Determine the (X, Y) coordinate at the center of the cell enclosing the given text.  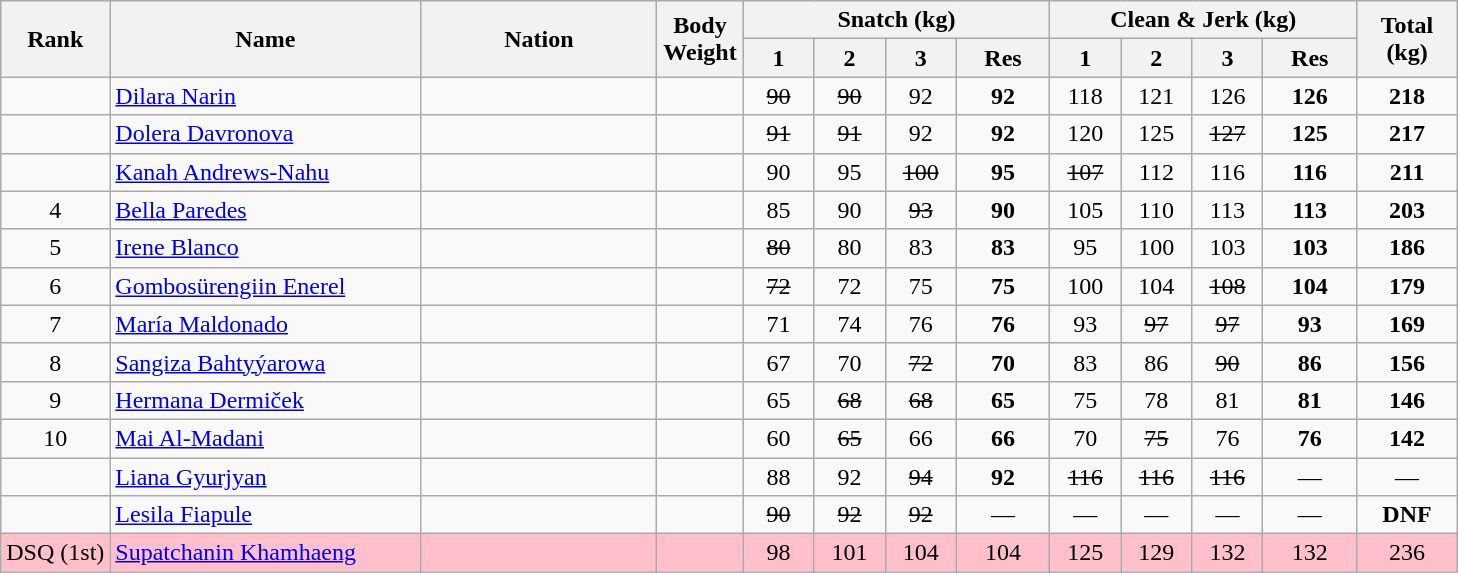
98 (778, 553)
101 (850, 553)
Dilara Narin (266, 96)
60 (778, 438)
Mai Al-Madani (266, 438)
108 (1228, 286)
Liana Gyurjyan (266, 477)
Lesila Fiapule (266, 515)
88 (778, 477)
Clean & Jerk (kg) (1204, 20)
Body Weight (700, 39)
Name (266, 39)
186 (1408, 248)
Total (kg) (1408, 39)
Kanah Andrews-Nahu (266, 172)
94 (920, 477)
179 (1408, 286)
Nation (539, 39)
107 (1086, 172)
118 (1086, 96)
Rank (56, 39)
Snatch (kg) (896, 20)
110 (1156, 210)
9 (56, 400)
112 (1156, 172)
78 (1156, 400)
120 (1086, 134)
Gombosürengiin Enerel (266, 286)
DNF (1408, 515)
129 (1156, 553)
Irene Blanco (266, 248)
Dolera Davronova (266, 134)
121 (1156, 96)
Bella Paredes (266, 210)
DSQ (1st) (56, 553)
71 (778, 324)
146 (1408, 400)
211 (1408, 172)
5 (56, 248)
10 (56, 438)
8 (56, 362)
156 (1408, 362)
203 (1408, 210)
85 (778, 210)
169 (1408, 324)
7 (56, 324)
4 (56, 210)
105 (1086, 210)
218 (1408, 96)
67 (778, 362)
217 (1408, 134)
127 (1228, 134)
Hermana Dermiček (266, 400)
María Maldonado (266, 324)
Sangiza Bahtyýarowa (266, 362)
74 (850, 324)
142 (1408, 438)
Supatchanin Khamhaeng (266, 553)
236 (1408, 553)
6 (56, 286)
